Identify which cell holds the provided text, then report its (x, y) central coordinate. 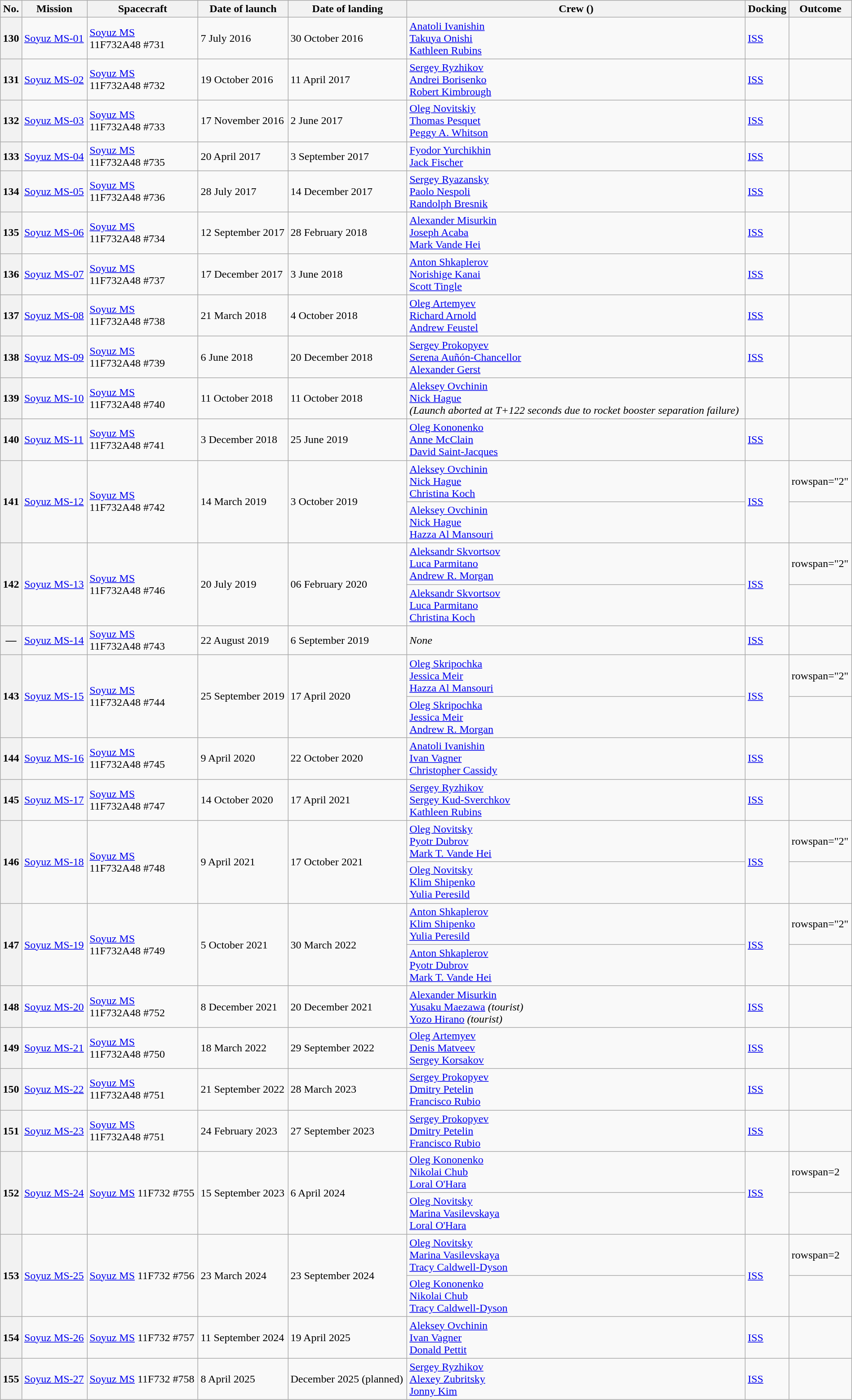
Soyuz MS-14 (54, 641)
Soyuz MS11F732A48 #738 (143, 315)
Soyuz MS11F732A48 #748 (143, 862)
130 (11, 38)
Soyuz MS-18 (54, 862)
Aleksey Ovchinin Nick Hague Hazza Al Mansouri (576, 523)
Soyuz MS11F732A48 #749 (143, 944)
Soyuz MS-05 (54, 191)
Soyuz MS11F732A48 #742 (143, 501)
Anatoli Ivanishin Ivan Vagner Christopher Cassidy (576, 758)
148 (11, 1006)
Soyuz MS-12 (54, 501)
None (576, 641)
8 December 2021 (243, 1006)
6 June 2018 (243, 357)
Oleg Artemyev Richard Arnold Andrew Feustel (576, 315)
Crew () (576, 9)
143 (11, 696)
23 September 2024 (348, 1276)
No. (11, 9)
Soyuz MS-19 (54, 944)
11 April 2017 (348, 80)
Soyuz MS-16 (54, 758)
3 December 2018 (243, 439)
Soyuz MS11F732A48 #745 (143, 758)
21 March 2018 (243, 315)
14 March 2019 (243, 501)
154 (11, 1338)
Soyuz MS11F732A48 #736 (143, 191)
Soyuz MS-22 (54, 1089)
20 December 2018 (348, 357)
138 (11, 357)
Anatoli Ivanishin Takuya Onishi Kathleen Rubins (576, 38)
Soyuz MS11F732A48 #744 (143, 696)
139 (11, 398)
Aleksey Ovchinin Ivan Vagner Donald Pettit (576, 1338)
25 June 2019 (348, 439)
145 (11, 800)
December 2025 (planned) (348, 1379)
Aleksandr Skvortsov Luca Parmitano Christina Koch (576, 605)
18 March 2022 (243, 1048)
Anton Shkaplerov Norishige Kanai Scott Tingle (576, 274)
06 February 2020 (348, 585)
Oleg Skripochka Jessica Meir Hazza Al Mansouri (576, 676)
19 April 2025 (348, 1338)
152 (11, 1193)
20 April 2017 (243, 156)
— (11, 641)
28 July 2017 (243, 191)
Outcome (821, 9)
Oleg Kononenko Nikolai Chub Loral O'Hara (576, 1172)
Sergey Ryzhikov Andrei Borisenko Robert Kimbrough (576, 80)
Soyuz MS-02 (54, 80)
Alexander Misurkin Joseph Acaba Mark Vande Hei (576, 233)
Soyuz MS11F732A48 #747 (143, 800)
Oleg Novitsky Klim Shipenko Yulia Peresild (576, 882)
140 (11, 439)
Oleg Novitsky Pyotr Dubrov Mark T. Vande Hei (576, 841)
Soyuz MS11F732A48 #752 (143, 1006)
135 (11, 233)
Soyuz MS-17 (54, 800)
9 April 2020 (243, 758)
Oleg Novitskiy Thomas Pesquet Peggy A. Whitson (576, 121)
Soyuz MS-27 (54, 1379)
Soyuz MS 11F732 #757 (143, 1338)
147 (11, 944)
9 April 2021 (243, 862)
19 October 2016 (243, 80)
Date of landing (348, 9)
Soyuz MS11F732A48 #741 (143, 439)
Aleksandr Skvortsov Luca Parmitano Andrew R. Morgan (576, 564)
137 (11, 315)
Soyuz MS11F732A48 #750 (143, 1048)
Soyuz MS11F732A48 #731 (143, 38)
27 September 2023 (348, 1130)
12 September 2017 (243, 233)
Mission (54, 9)
22 August 2019 (243, 641)
Oleg Kononenko Nikolai Chub Tracy Caldwell-Dyson (576, 1296)
28 March 2023 (348, 1089)
Soyuz MS11F732A48 #740 (143, 398)
30 October 2016 (348, 38)
Soyuz MS-24 (54, 1193)
25 September 2019 (243, 696)
23 March 2024 (243, 1276)
2 June 2017 (348, 121)
Soyuz MS-08 (54, 315)
20 July 2019 (243, 585)
14 October 2020 (243, 800)
155 (11, 1379)
Oleg Novitsky Marina Vasilevskaya Tracy Caldwell-Dyson (576, 1255)
Soyuz MS-13 (54, 585)
20 December 2021 (348, 1006)
142 (11, 585)
Soyuz MS-10 (54, 398)
Anton Shkaplerov Pyotr Dubrov Mark T. Vande Hei (576, 965)
Soyuz MS 11F732 #755 (143, 1193)
Soyuz MS11F732A48 #739 (143, 357)
Soyuz MS11F732A48 #735 (143, 156)
3 June 2018 (348, 274)
151 (11, 1130)
Soyuz MS-15 (54, 696)
Soyuz MS-23 (54, 1130)
132 (11, 121)
17 December 2017 (243, 274)
Soyuz MS-25 (54, 1276)
17 October 2021 (348, 862)
131 (11, 80)
Sergey Ryzhikov Alexey Zubritsky Jonny Kim (576, 1379)
6 September 2019 (348, 641)
Oleg Novitsky Marina Vasilevskaya Loral O'Hara (576, 1214)
Anton Shkaplerov Klim Shipenko Yulia Peresild (576, 924)
144 (11, 758)
17 April 2020 (348, 696)
Soyuz MS-20 (54, 1006)
24 February 2023 (243, 1130)
141 (11, 501)
5 October 2021 (243, 944)
7 July 2016 (243, 38)
Soyuz MS11F732A48 #734 (143, 233)
Soyuz MS-04 (54, 156)
Soyuz MS-11 (54, 439)
Oleg Kononenko Anne McClain David Saint-Jacques (576, 439)
3 October 2019 (348, 501)
Soyuz MS-26 (54, 1338)
Soyuz MS-21 (54, 1048)
Date of launch (243, 9)
Sergey Prokopyev Serena Auñón-Chancellor Alexander Gerst (576, 357)
134 (11, 191)
3 September 2017 (348, 156)
Sergey Ryazansky Paolo Nespoli Randolph Bresnik (576, 191)
Oleg Skripochka Jessica Meir Andrew R. Morgan (576, 717)
17 November 2016 (243, 121)
Soyuz MS11F732A48 #732 (143, 80)
Soyuz MS-07 (54, 274)
Docking (767, 9)
Sergey Ryzhikov Sergey Kud-Sverchkov Kathleen Rubins (576, 800)
Soyuz MS11F732A48 #733 (143, 121)
6 April 2024 (348, 1193)
11 September 2024 (243, 1338)
Aleksey Ovchinin Nick Hague(Launch aborted at T+122 seconds due to rocket booster separation failure) (576, 398)
30 March 2022 (348, 944)
Spacecraft (143, 9)
Soyuz MS-03 (54, 121)
133 (11, 156)
Aleksey Ovchinin Nick Hague Christina Koch (576, 481)
4 October 2018 (348, 315)
150 (11, 1089)
15 September 2023 (243, 1193)
153 (11, 1276)
Soyuz MS-09 (54, 357)
14 December 2017 (348, 191)
17 April 2021 (348, 800)
Soyuz MS11F732A48 #743 (143, 641)
136 (11, 274)
Soyuz MS 11F732 #756 (143, 1276)
Soyuz MS-01 (54, 38)
28 February 2018 (348, 233)
149 (11, 1048)
22 October 2020 (348, 758)
Soyuz MS 11F732 #758 (143, 1379)
Soyuz MS11F732A48 #746 (143, 585)
29 September 2022 (348, 1048)
Soyuz MS11F732A48 #737 (143, 274)
Fyodor Yurchikhin Jack Fischer (576, 156)
Oleg Artemyev Denis Matveev Sergey Korsakov (576, 1048)
21 September 2022 (243, 1089)
8 April 2025 (243, 1379)
Alexander Misurkin Yusaku Maezawa (tourist) Yozo Hirano (tourist) (576, 1006)
146 (11, 862)
Soyuz MS-06 (54, 233)
